Locate the cell with the specified text and output its (X, Y) center coordinate. 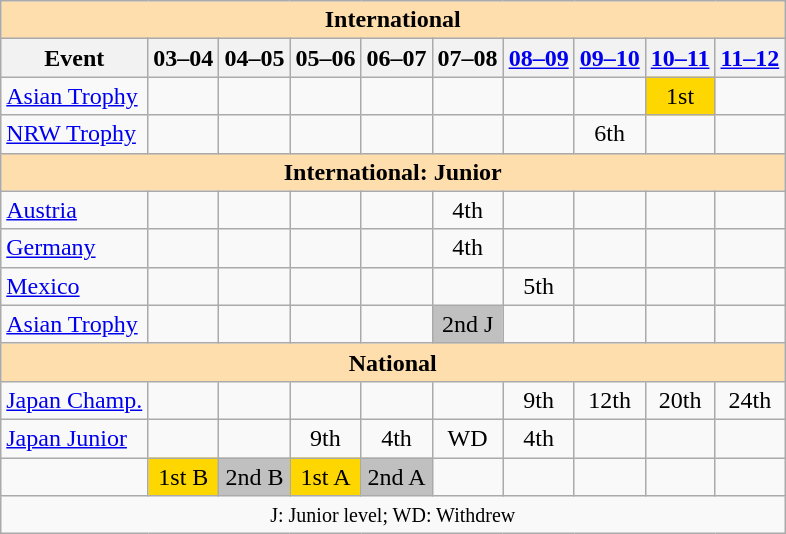
1st (680, 96)
11–12 (750, 58)
1st A (326, 477)
J: Junior level; WD: Withdrew (393, 515)
2nd B (254, 477)
2nd A (396, 477)
08–09 (538, 58)
Austria (74, 210)
07–08 (468, 58)
NRW Trophy (74, 134)
03–04 (184, 58)
Japan Champ. (74, 400)
09–10 (610, 58)
International: Junior (393, 172)
Germany (74, 248)
04–05 (254, 58)
05–06 (326, 58)
National (393, 362)
20th (680, 400)
24th (750, 400)
12th (610, 400)
Japan Junior (74, 438)
2nd J (468, 324)
06–07 (396, 58)
Event (74, 58)
10–11 (680, 58)
International (393, 20)
5th (538, 286)
Mexico (74, 286)
1st B (184, 477)
6th (610, 134)
WD (468, 438)
